Identify which cell holds the provided text, then report its [X, Y] central coordinate. 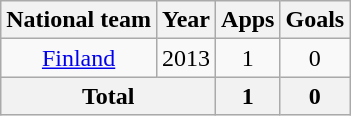
Total [108, 96]
Goals [315, 20]
Year [186, 20]
2013 [186, 58]
National team [79, 20]
Apps [248, 20]
Finland [79, 58]
